Search for the cell housing the specified text and yield its (X, Y) center coordinate. 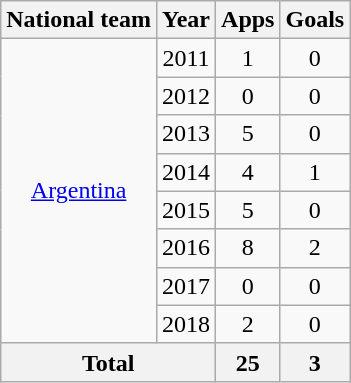
3 (315, 362)
2015 (186, 210)
2016 (186, 248)
4 (248, 172)
8 (248, 248)
Total (108, 362)
2017 (186, 286)
Argentina (79, 191)
25 (248, 362)
2014 (186, 172)
Goals (315, 20)
Apps (248, 20)
National team (79, 20)
2011 (186, 58)
Year (186, 20)
2018 (186, 324)
2013 (186, 134)
2012 (186, 96)
